Output the [X, Y] coordinate of the center of the cell containing the given text.  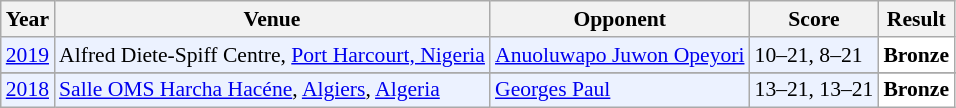
Salle OMS Harcha Hacéne, Algiers, Algeria [272, 90]
Score [814, 19]
Opponent [620, 19]
Year [28, 19]
Alfred Diete-Spiff Centre, Port Harcourt, Nigeria [272, 55]
2018 [28, 90]
Georges Paul [620, 90]
2019 [28, 55]
10–21, 8–21 [814, 55]
Venue [272, 19]
Result [916, 19]
13–21, 13–21 [814, 90]
Anuoluwapo Juwon Opeyori [620, 55]
